For the text-containing cell, return its midpoint in (x, y) coordinate format. 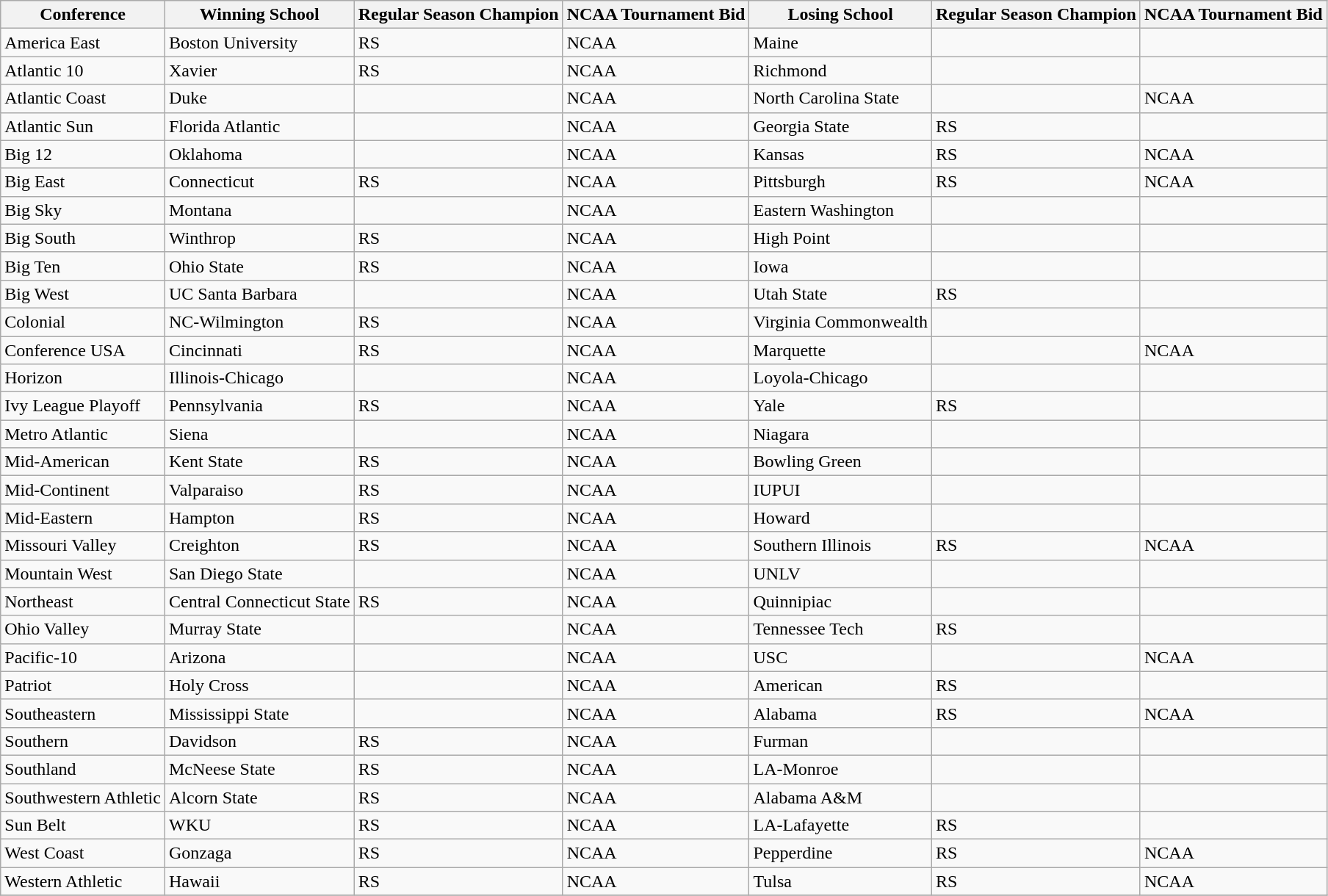
Missouri Valley (83, 546)
Georgia State (840, 126)
Eastern Washington (840, 210)
Patriot (83, 685)
Southland (83, 769)
Atlantic Sun (83, 126)
Virginia Commonwealth (840, 322)
Creighton (259, 546)
Bowling Green (840, 462)
McNeese State (259, 769)
Valparaiso (259, 490)
Connecticut (259, 182)
Losing School (840, 15)
Marquette (840, 350)
Big Sky (83, 210)
Big South (83, 238)
Pittsburgh (840, 182)
Mid-Continent (83, 490)
Utah State (840, 294)
Big 12 (83, 154)
LA-Monroe (840, 769)
Winning School (259, 15)
Richmond (840, 71)
Alcorn State (259, 797)
Alabama A&M (840, 797)
Howard (840, 518)
Duke (259, 98)
Oklahoma (259, 154)
American (840, 685)
Pepperdine (840, 853)
Tulsa (840, 881)
Mid-American (83, 462)
Davidson (259, 741)
Southern Illinois (840, 546)
Mountain West (83, 574)
Cincinnati (259, 350)
Conference USA (83, 350)
Boston University (259, 43)
Siena (259, 434)
Gonzaga (259, 853)
USC (840, 657)
UNLV (840, 574)
Atlantic Coast (83, 98)
Horizon (83, 378)
Furman (840, 741)
High Point (840, 238)
Western Athletic (83, 881)
Ivy League Playoff (83, 406)
Ohio State (259, 266)
Metro Atlantic (83, 434)
Southwestern Athletic (83, 797)
Central Connecticut State (259, 601)
Xavier (259, 71)
Ohio Valley (83, 629)
UC Santa Barbara (259, 294)
Alabama (840, 713)
Montana (259, 210)
Tennessee Tech (840, 629)
Southern (83, 741)
Southeastern (83, 713)
NC-Wilmington (259, 322)
Niagara (840, 434)
North Carolina State (840, 98)
Mississippi State (259, 713)
Conference (83, 15)
WKU (259, 825)
Winthrop (259, 238)
Illinois-Chicago (259, 378)
Arizona (259, 657)
Sun Belt (83, 825)
Atlantic 10 (83, 71)
LA-Lafayette (840, 825)
Quinnipiac (840, 601)
Hawaii (259, 881)
Kansas (840, 154)
Iowa (840, 266)
Maine (840, 43)
West Coast (83, 853)
Big West (83, 294)
Pennsylvania (259, 406)
IUPUI (840, 490)
Big East (83, 182)
Loyola-Chicago (840, 378)
Florida Atlantic (259, 126)
Hampton (259, 518)
Mid-Eastern (83, 518)
Big Ten (83, 266)
Colonial (83, 322)
Murray State (259, 629)
San Diego State (259, 574)
Pacific-10 (83, 657)
America East (83, 43)
Holy Cross (259, 685)
Northeast (83, 601)
Yale (840, 406)
Kent State (259, 462)
